Identify which cell holds the provided text, then report its [x, y] central coordinate. 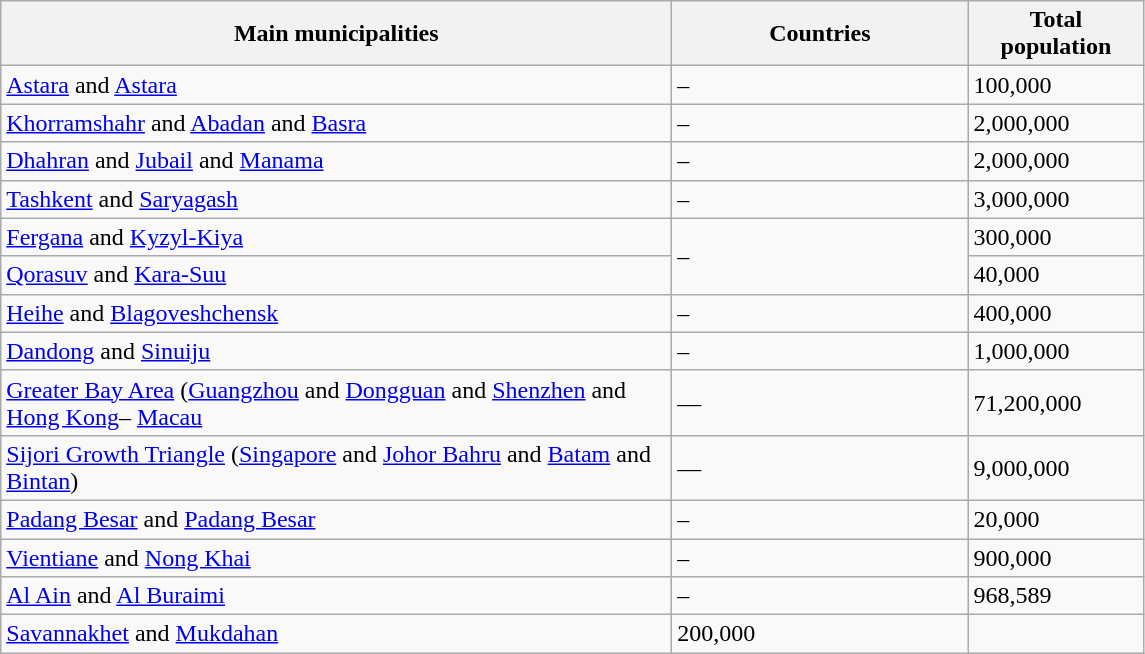
9,000,000 [1056, 468]
968,589 [1056, 596]
Qorasuv and Kara-Suu [336, 275]
Main municipalities [336, 34]
Heihe and Blagoveshchensk [336, 313]
Greater Bay Area (Guangzhou and Dongguan and Shenzhen and Hong Kong– Macau [336, 402]
Sijori Growth Triangle (Singapore and Johor Bahru and Batam and Bintan) [336, 468]
Khorramshahr and Abadan and Basra [336, 123]
Padang Besar and Padang Besar [336, 519]
71,200,000 [1056, 402]
40,000 [1056, 275]
400,000 [1056, 313]
Astara and Astara [336, 85]
3,000,000 [1056, 199]
Total population [1056, 34]
20,000 [1056, 519]
Countries [820, 34]
Fergana and Kyzyl-Kiya [336, 237]
Vientiane and Nong Khai [336, 557]
Dandong and Sinuiju [336, 351]
1,000,000 [1056, 351]
Savannakhet and Mukdahan [336, 634]
Al Ain and Al Buraimi [336, 596]
Tashkent and Saryagash [336, 199]
900,000 [1056, 557]
300,000 [1056, 237]
Dhahran and Jubail and Manama [336, 161]
200,000 [820, 634]
100,000 [1056, 85]
